For the text-containing cell, return its midpoint in [X, Y] coordinate format. 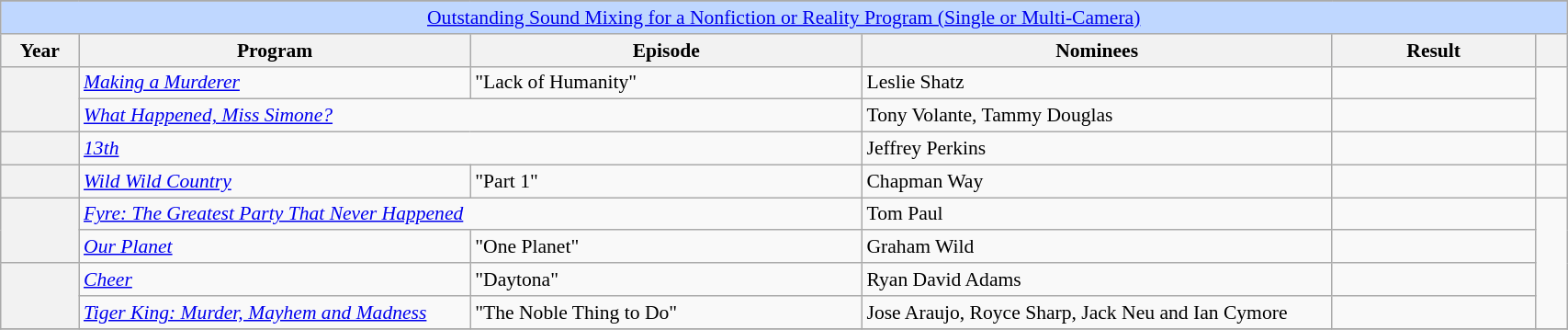
Jose Araujo, Royce Sharp, Jack Neu and Ian Cymore [1097, 313]
Tiger King: Murder, Mayhem and Madness [275, 313]
Program [275, 51]
Jeffrey Perkins [1097, 149]
Nominees [1097, 51]
"Lack of Humanity" [666, 83]
"Part 1" [666, 181]
Result [1434, 51]
Tony Volante, Tammy Douglas [1097, 116]
"One Planet" [666, 247]
Episode [666, 51]
Our Planet [275, 247]
Fyre: The Greatest Party That Never Happened [470, 214]
13th [470, 149]
Ryan David Adams [1097, 279]
What Happened, Miss Simone? [470, 116]
Chapman Way [1097, 181]
Making a Murderer [275, 83]
Outstanding Sound Mixing for a Nonfiction or Reality Program (Single or Multi-Camera) [784, 17]
Year [40, 51]
"The Noble Thing to Do" [666, 313]
Cheer [275, 279]
Leslie Shatz [1097, 83]
Wild Wild Country [275, 181]
Graham Wild [1097, 247]
Tom Paul [1097, 214]
"Daytona" [666, 279]
